Search for the cell housing the specified text and yield its (X, Y) center coordinate. 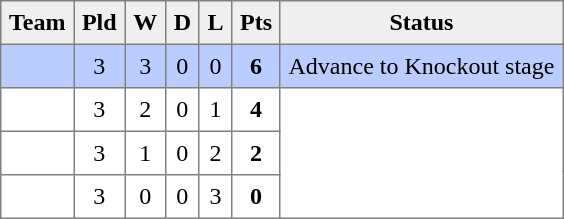
Status (421, 23)
Advance to Knockout stage (421, 66)
W (145, 23)
L (216, 23)
Pts (256, 23)
Pld (100, 23)
Team (38, 23)
D (182, 23)
4 (256, 110)
6 (256, 66)
